Extract the [X, Y] coordinate from the center of the cell holding the provided text.  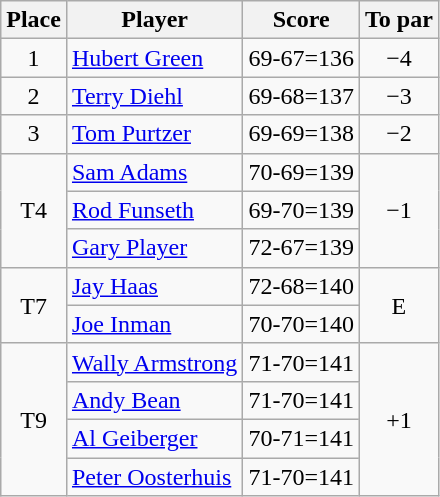
Jay Haas [154, 286]
Peter Oosterhuis [154, 477]
70-71=141 [302, 438]
To par [400, 20]
Terry Diehl [154, 96]
72-68=140 [302, 286]
+1 [400, 419]
69-67=136 [302, 58]
Place [34, 20]
Rod Funseth [154, 210]
Joe Inman [154, 324]
−3 [400, 96]
1 [34, 58]
T9 [34, 419]
69-68=137 [302, 96]
69-69=138 [302, 134]
T7 [34, 305]
E [400, 305]
69-70=139 [302, 210]
−4 [400, 58]
70-70=140 [302, 324]
Gary Player [154, 248]
3 [34, 134]
Score [302, 20]
2 [34, 96]
70-69=139 [302, 172]
Player [154, 20]
Wally Armstrong [154, 362]
−1 [400, 210]
72-67=139 [302, 248]
Andy Bean [154, 400]
Sam Adams [154, 172]
T4 [34, 210]
−2 [400, 134]
Tom Purtzer [154, 134]
Hubert Green [154, 58]
Al Geiberger [154, 438]
